From the cell containing the given text, extract its center point as (x, y) coordinate. 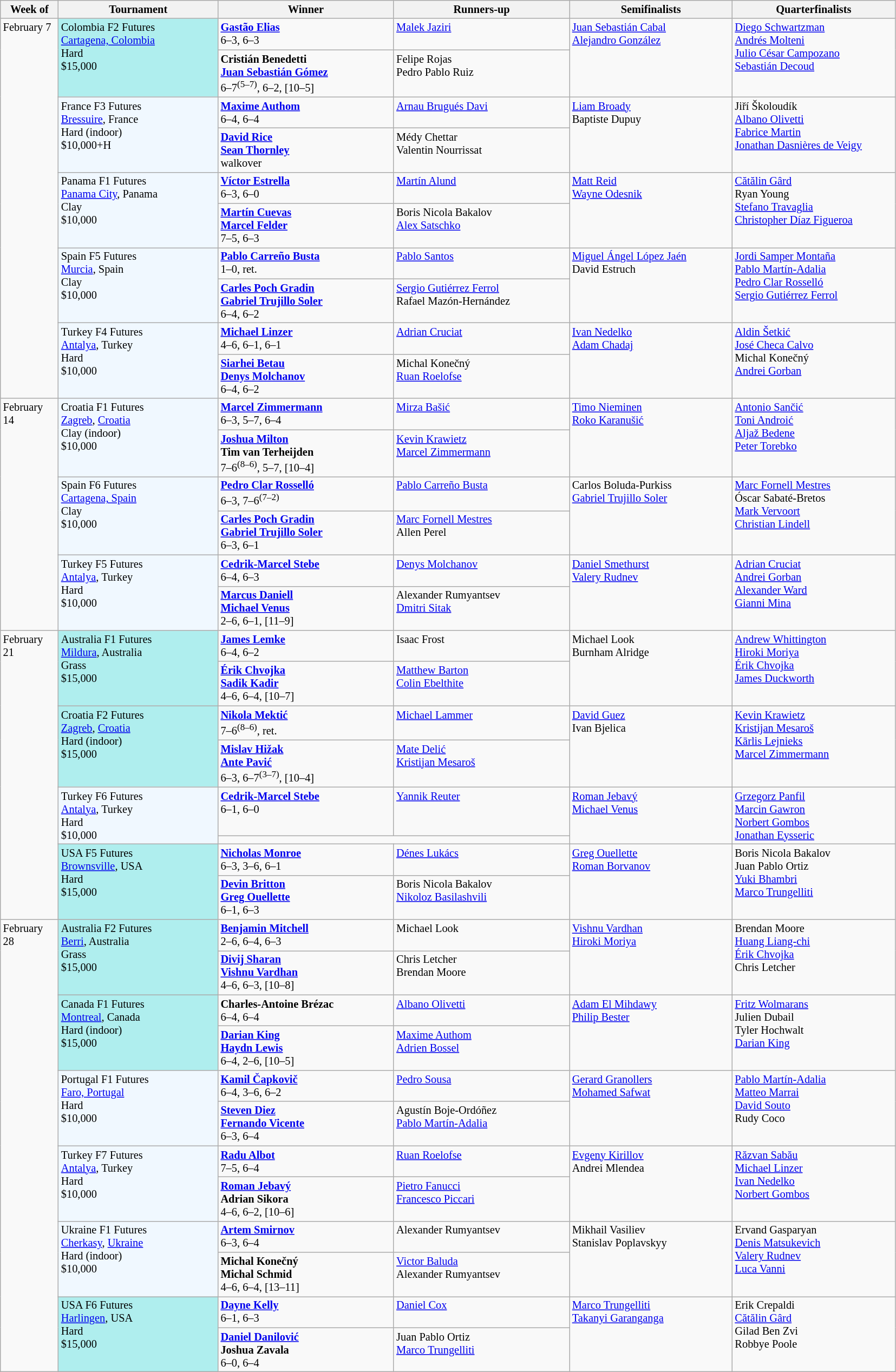
Alexander Rumyantsev Dmitri Sitak (482, 608)
Martín Cuevas Marcel Felder 7–5, 6–3 (306, 226)
Daniel Smethurst Valery Rudnev (651, 592)
Marcel Zimmermann 6–3, 5–7, 6–4 (306, 414)
Dénes Lukács (482, 859)
Victor Baluda Alexander Rumyantsev (482, 1274)
Carlos Boluda-Purkiss Gabriel Trujillo Soler (651, 515)
Croatia F1 Futures Zagreb, Croatia Clay (indoor) $10,000 (139, 437)
Isaac Frost (482, 646)
Timo Nieminen Roko Karanušić (651, 437)
Canada F1 Futures Montreal, Canada Hard (indoor) $15,000 (139, 1033)
Week of (29, 9)
Antonio Sančić Toni Androić Aljaž Bedene Peter Torebko (814, 437)
Malek Jaziri (482, 34)
Adrian Cruciat Andrei Gorban Alexander Ward Gianni Mina (814, 592)
Mislav Hižak Ante Pavić 6–3, 6–7(3–7), [10–4] (306, 763)
Maxime Authom6–4, 6–4 (306, 113)
Ervand Gasparyan Denis Matsukevich Valery Rudnev Luca Vanni (814, 1259)
Érik Chvojka Sadik Kadir 4–6, 6–4, [10–7] (306, 684)
Miguel Ángel López Jaén David Estruch (651, 285)
Nicholas Monroe 6–3, 3–6, 6–1 (306, 859)
Boris Nicola Bakalov Juan Pablo Ortiz Yuki Bhambri Marco Trungelliti (814, 881)
Devin Britton Greg Ouellette 6–1, 6–3 (306, 897)
David Rice Sean Thornley walkover (306, 150)
Martín Alund (482, 188)
Matthew Barton Colin Ebelthite (482, 684)
Răzvan Sabău Michael Linzer Ivan Nedelko Norbert Gombos (814, 1183)
Turkey F6 Futures Antalya, Turkey Hard $10,000 (139, 816)
Pedro Sousa (482, 1086)
Kevin Krawietz Kristijan Mesaroš Kārlis Lejnieks Marcel Zimmermann (814, 746)
USA F5 Futures Brownsville, USA Hard $15,000 (139, 881)
Cedrik-Marcel Stebe 6–4, 6–3 (306, 570)
Turkey F4 Futures Antalya, Turkey Hard $10,000 (139, 360)
Nikola Mektić 7–6(8–6), ret. (306, 723)
Jordi Samper Montaña Pablo Martín-Adalia Pedro Clar Rosselló Sergio Gutiérrez Ferrol (814, 285)
Andrew Whittington Hiroki Moriya Érik Chvojka James Duckworth (814, 668)
Daniel Cox (482, 1312)
Spain F6 Futures Cartagena, Spain Clay $10,000 (139, 515)
Michael Look (482, 935)
Australia F1 Futures Mildura, Australia Grass $15,000 (139, 668)
Roman Jebavý Michael Venus (651, 816)
Carles Poch Gradin Gabriel Trujillo Soler 6–4, 6–2 (306, 301)
Benjamin Mitchell 2–6, 6–4, 6–3 (306, 935)
Denys Molchanov (482, 570)
Boris Nicola Bakalov Nikoloz Basilashvili (482, 897)
USA F6 Futures Harlingen, USA Hard $15,000 (139, 1334)
Charles-Antoine Brézac 6–4, 6–4 (306, 1010)
Marc Fornell Mestres Óscar Sabaté-Bretos Mark Vervoort Christian Lindell (814, 515)
Joshua Milton Tim van Terheijden 7–6(8–6), 5–7, [10–4] (306, 454)
Fritz Wolmarans Julien Dubail Tyler Hochwalt Darian King (814, 1033)
Aldin Šetkić José Checa Calvo Michal Konečný Andrei Gorban (814, 360)
Kevin Krawietz Marcel Zimmermann (482, 454)
Adam El Mihdawy Philip Bester (651, 1033)
Colombia F2 Futures Cartagena, Colombia Hard $15,000 (139, 57)
Panama F1 Futures Panama City, Panama Clay $10,000 (139, 210)
Mate Delić Kristijan Mesaroš (482, 763)
February 14 (29, 514)
Cedrik-Marcel Stebe 6–1, 6–0 (306, 811)
Médy Chettar Valentin Nourrissat (482, 150)
Pablo Santos (482, 263)
Cristián Benedetti Juan Sebastián Gómez 6–7(5–7), 6–2, [10–5] (306, 74)
Pedro Clar Rosselló 6–3, 7–6(7–2) (306, 494)
Víctor Estrella 6–3, 6–0 (306, 188)
Pietro Fanucci Francesco Piccari (482, 1199)
Quarterfinalists (814, 9)
Kamil Čapkovič 6–4, 3–6, 6–2 (306, 1086)
Vishnu Vardhan Hiroki Moriya (651, 957)
Marcus Daniell Michael Venus 2–6, 6–1, [11–9] (306, 608)
Ukraine F1 Futures Cherkasy, Ukraine Hard (indoor) $10,000 (139, 1259)
Chris Letcher Brendan Moore (482, 973)
Dayne Kelly 6–1, 6–3 (306, 1312)
February 21 (29, 774)
Pablo Carreño Busta1–0, ret. (306, 263)
Alexander Rumyantsev (482, 1237)
Marco Trungelliti Takanyi Garanganga (651, 1334)
Grzegorz Panfil Marcin Gawron Norbert Gombos Jonathan Eysseric (814, 816)
Croatia F2 Futures Zagreb, Croatia Hard (indoor) $15,000 (139, 746)
Michal Konečný Ruan Roelofse (482, 376)
Jiří Školoudík Albano Olivetti Fabrice Martin Jonathan Dasnières de Veigy (814, 134)
Michal Konečný Michal Schmid 4–6, 6–4, [13–11] (306, 1274)
France F3 Futures Bressuire, France Hard (indoor) $10,000+H (139, 134)
Daniel Danilović Joshua Zavala 6–0, 6–4 (306, 1350)
Roman Jebavý Adrian Sikora 4–6, 6–2, [10–6] (306, 1199)
Divij Sharan Vishnu Vardhan 4–6, 6–3, [10–8] (306, 973)
Juan Sebastián Cabal Alejandro González (651, 57)
Radu Albot 7–5, 6–4 (306, 1161)
Runners-up (482, 9)
Pablo Martín-Adalia Matteo Marrai David Souto Rudy Coco (814, 1107)
Liam Broady Baptiste Dupuy (651, 134)
Erik Crepaldi Cătălin Gârd Gilad Ben Zvi Robbye Poole (814, 1334)
Sergio Gutiérrez Ferrol Rafael Mazón-Hernández (482, 301)
Arnau Brugués Davi (482, 113)
Agustín Boje-Ordóñez Pablo Martín-Adalia (482, 1124)
Artem Smirnov 6–3, 6–4 (306, 1237)
Turkey F7 Futures Antalya, Turkey Hard $10,000 (139, 1183)
Brendan Moore Huang Liang-chi Érik Chvojka Chris Letcher (814, 957)
Australia F2 Futures Berri, Australia Grass $15,000 (139, 957)
Mikhail Vasiliev Stanislav Poplavskyy (651, 1259)
Siarhei Betau Denys Molchanov 6–4, 6–2 (306, 376)
Michael Lammer (482, 723)
Marc Fornell Mestres Allen Perel (482, 533)
David Guez Ivan Bjelica (651, 746)
Tournament (139, 9)
Evgeny Kirillov Andrei Mlendea (651, 1183)
Pablo Carreño Busta (482, 494)
Spain F5 Futures Murcia, Spain Clay $10,000 (139, 285)
Maxime Authom Adrien Bossel (482, 1048)
Semifinalists (651, 9)
Carles Poch Gradin Gabriel Trujillo Soler 6–3, 6–1 (306, 533)
Adrian Cruciat (482, 339)
Diego Schwartzman Andrés Molteni Julio César Campozano Sebastián Decoud (814, 57)
February 28 (29, 1146)
Boris Nicola Bakalov Alex Satschko (482, 226)
Yannik Reuter (482, 811)
Greg Ouellette Roman Borvanov (651, 881)
Turkey F5 Futures Antalya, Turkey Hard $10,000 (139, 592)
Ivan Nedelko Adam Chadaj (651, 360)
James Lemke 6–4, 6–2 (306, 646)
Mirza Bašić (482, 414)
Matt Reid Wayne Odesnik (651, 210)
Michael Linzer 4–6, 6–1, 6–1 (306, 339)
Michael Look Burnham Alridge (651, 668)
Ruan Roelofse (482, 1161)
Albano Olivetti (482, 1010)
Gastão Elias 6–3, 6–3 (306, 34)
Steven Diez Fernando Vicente 6–3, 6–4 (306, 1124)
February 7 (29, 208)
Cătălin Gârd Ryan Young Stefano Travaglia Christopher Díaz Figueroa (814, 210)
Winner (306, 9)
Darian King Haydn Lewis 6–4, 2–6, [10–5] (306, 1048)
Felipe Rojas Pedro Pablo Ruiz (482, 74)
Portugal F1 Futures Faro, Portugal Hard $10,000 (139, 1107)
Gerard Granollers Mohamed Safwat (651, 1107)
Juan Pablo Ortiz Marco Trungelliti (482, 1350)
